Return [X, Y] of the center of cell containing provided text 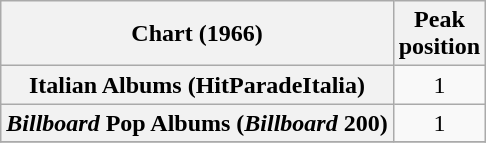
Chart (1966) [197, 34]
Italian Albums (HitParadeItalia) [197, 85]
Peakposition [439, 34]
Billboard Pop Albums (Billboard 200) [197, 123]
